For the text-containing cell, return its midpoint in (X, Y) coordinate format. 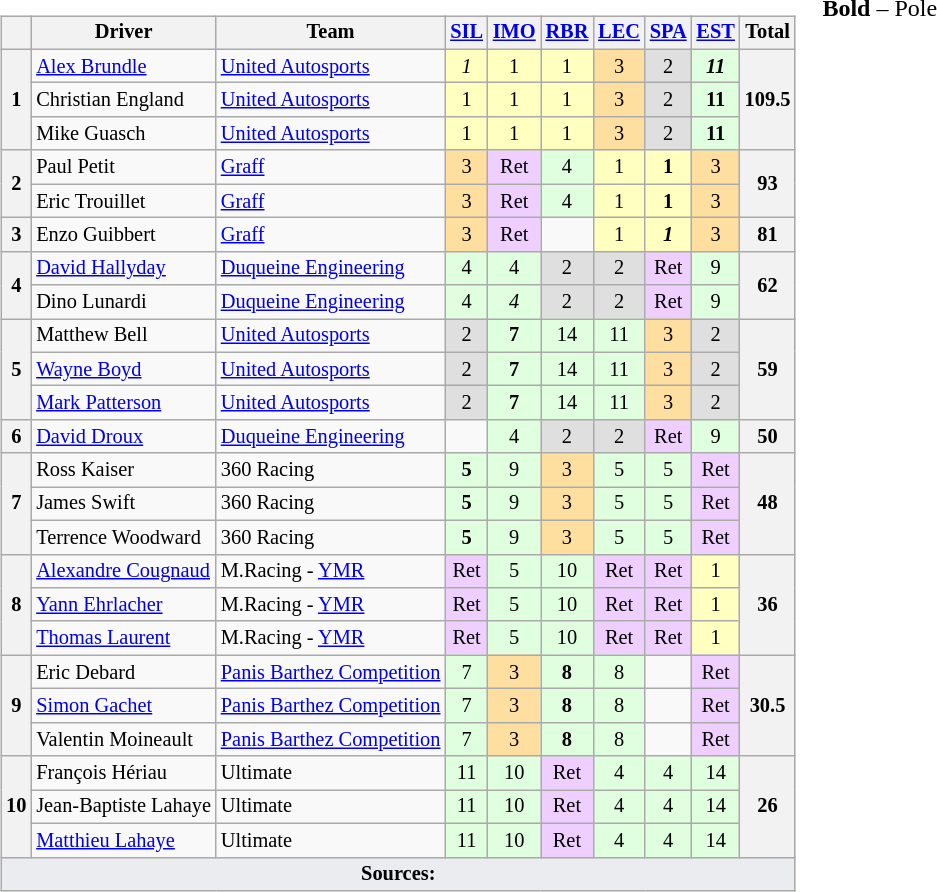
RBR (568, 33)
Ross Kaiser (124, 470)
Jean-Baptiste Lahaye (124, 807)
26 (768, 806)
30.5 (768, 706)
Team (330, 33)
Matthew Bell (124, 336)
62 (768, 284)
David Droux (124, 437)
LEC (619, 33)
Wayne Boyd (124, 369)
Matthieu Lahaye (124, 840)
48 (768, 504)
Alex Brundle (124, 66)
36 (768, 604)
Eric Debard (124, 672)
6 (16, 437)
Alexandre Cougnaud (124, 571)
François Hériau (124, 773)
Paul Petit (124, 167)
Simon Gachet (124, 706)
James Swift (124, 504)
EST (716, 33)
Mark Patterson (124, 403)
Valentin Moineault (124, 739)
Yann Ehrlacher (124, 605)
Total (768, 33)
SIL (466, 33)
Eric Trouillet (124, 201)
Terrence Woodward (124, 537)
Sources: (398, 874)
Mike Guasch (124, 134)
Thomas Laurent (124, 638)
Enzo Guibbert (124, 235)
SPA (668, 33)
Driver (124, 33)
81 (768, 235)
109.5 (768, 100)
IMO (514, 33)
Dino Lunardi (124, 302)
59 (768, 370)
Christian England (124, 100)
David Hallyday (124, 268)
50 (768, 437)
93 (768, 184)
